For the text-containing cell, return its midpoint in (X, Y) coordinate format. 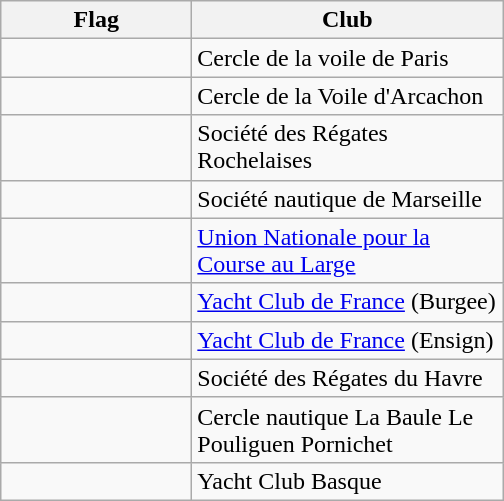
Société nautique de Marseille (348, 199)
Cercle nautique La Baule Le Pouliguen Pornichet (348, 430)
Union Nationale pour la Course au Large (348, 250)
Cercle de la Voile d'Arcachon (348, 96)
Yacht Club de France (Burgee) (348, 302)
Société des Régates du Havre (348, 378)
Club (348, 20)
Cercle de la voile de Paris (348, 58)
Société des Régates Rochelaises (348, 148)
Yacht Club de France (Ensign) (348, 340)
Flag (96, 20)
Yacht Club Basque (348, 481)
